Return the (X, Y) coordinate for the center point of the cell that contains the specified text.  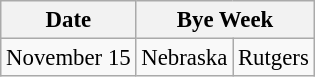
November 15 (68, 58)
Nebraska (184, 58)
Rutgers (274, 58)
Bye Week (225, 20)
Date (68, 20)
